Scan for the cell matching the given text and deliver its [X, Y] coordinate at center. 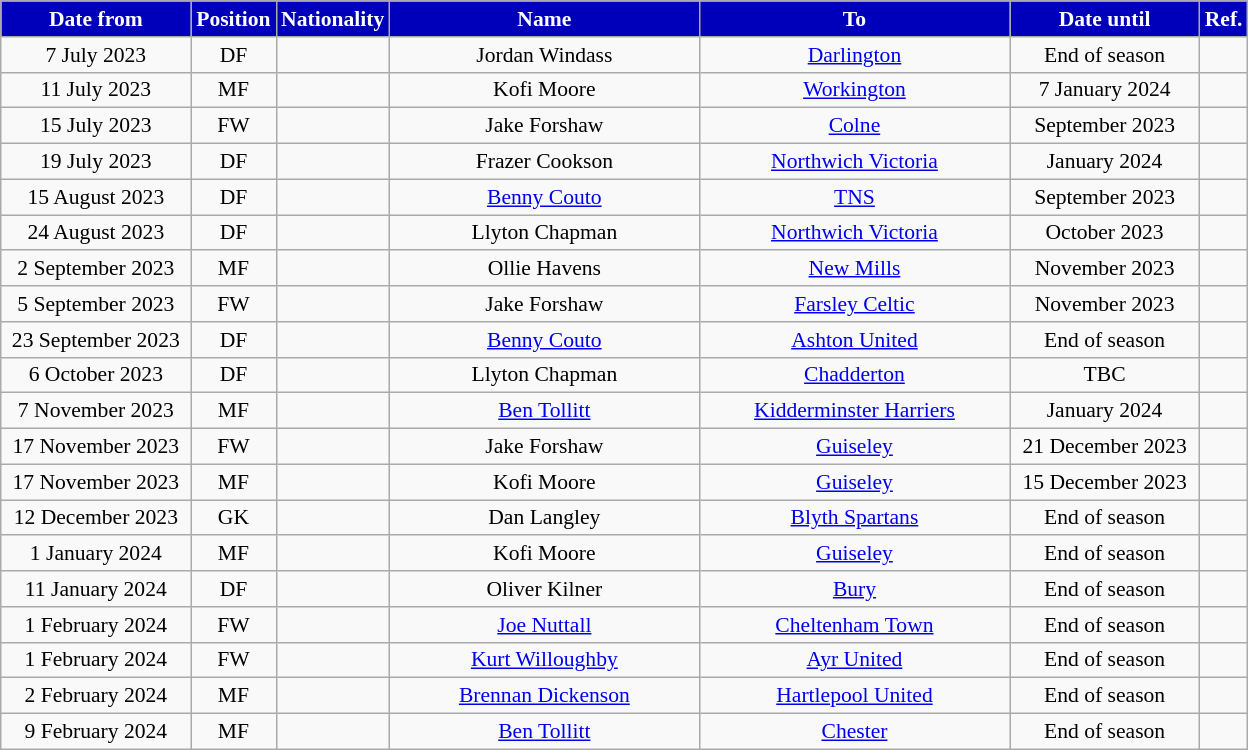
Bury [854, 589]
Ollie Havens [544, 269]
Dan Langley [544, 518]
Chester [854, 732]
6 October 2023 [96, 375]
Date from [96, 19]
Hartlepool United [854, 696]
15 August 2023 [96, 197]
Ref. [1224, 19]
2 February 2024 [96, 696]
Kurt Willoughby [544, 660]
Ayr United [854, 660]
23 September 2023 [96, 340]
Ashton United [854, 340]
2 September 2023 [96, 269]
Frazer Cookson [544, 162]
7 November 2023 [96, 411]
5 September 2023 [96, 304]
Farsley Celtic [854, 304]
Jordan Windass [544, 55]
Workington [854, 90]
GK [234, 518]
Cheltenham Town [854, 625]
12 December 2023 [96, 518]
7 July 2023 [96, 55]
TBC [1105, 375]
Date until [1105, 19]
To [854, 19]
11 January 2024 [96, 589]
Joe Nuttall [544, 625]
1 January 2024 [96, 554]
21 December 2023 [1105, 447]
Name [544, 19]
19 July 2023 [96, 162]
Nationality [332, 19]
Chadderton [854, 375]
Darlington [854, 55]
Oliver Kilner [544, 589]
Kidderminster Harriers [854, 411]
7 January 2024 [1105, 90]
TNS [854, 197]
24 August 2023 [96, 233]
Brennan Dickenson [544, 696]
Position [234, 19]
15 December 2023 [1105, 482]
New Mills [854, 269]
Colne [854, 126]
October 2023 [1105, 233]
9 February 2024 [96, 732]
15 July 2023 [96, 126]
Blyth Spartans [854, 518]
11 July 2023 [96, 90]
